Provide the (x, y) coordinate of the cell's center where the given text is located.  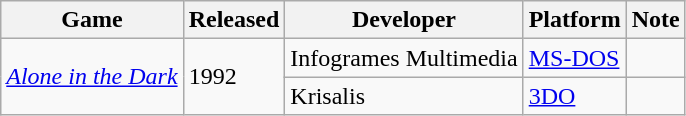
Released (234, 20)
Note (656, 20)
1992 (234, 77)
Developer (404, 20)
Alone in the Dark (92, 77)
Krisalis (404, 96)
Infogrames Multimedia (404, 58)
3DO (574, 96)
Platform (574, 20)
Game (92, 20)
MS-DOS (574, 58)
